Return [X, Y] of the center of cell containing provided text 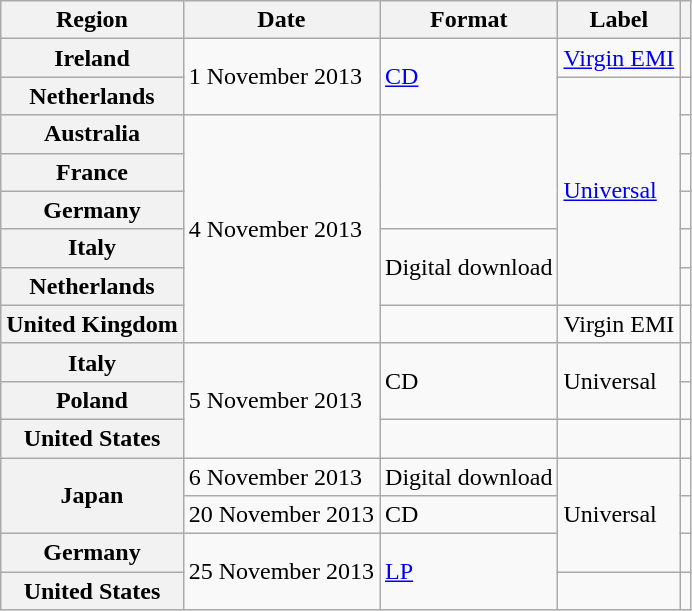
25 November 2013 [281, 572]
Date [281, 20]
20 November 2013 [281, 515]
Label [619, 20]
1 November 2013 [281, 77]
4 November 2013 [281, 229]
Poland [92, 400]
Format [469, 20]
United Kingdom [92, 324]
Japan [92, 496]
Region [92, 20]
France [92, 172]
Ireland [92, 58]
LP [469, 572]
Australia [92, 134]
6 November 2013 [281, 477]
5 November 2013 [281, 400]
